Capture the cell that displays the provided text and extract its (X, Y) central coordinate. 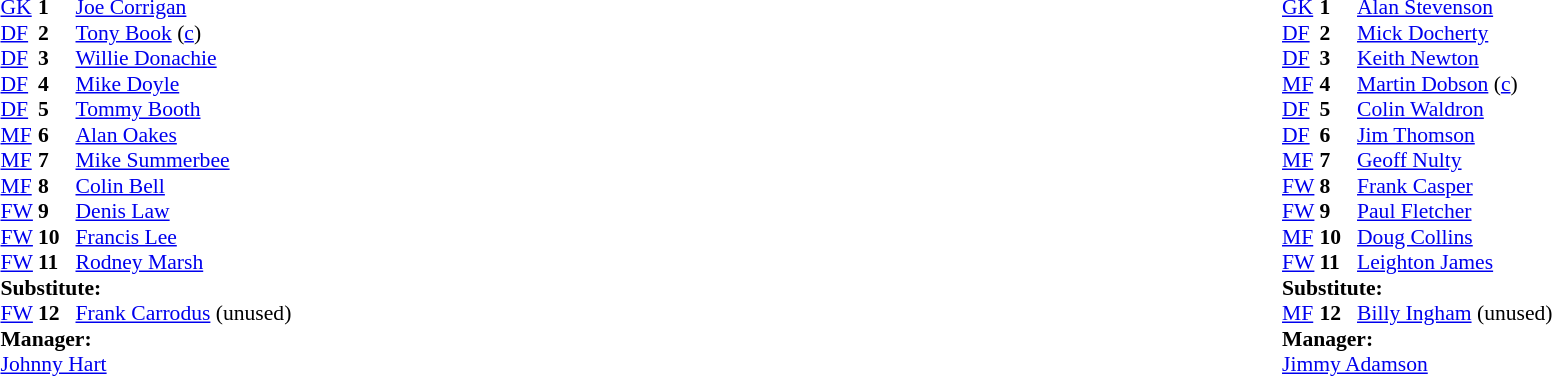
Paul Fletcher (1454, 211)
Frank Casper (1454, 186)
Frank Carrodus (unused) (184, 313)
Mike Summerbee (184, 161)
Rodney Marsh (184, 263)
Jim Thomson (1454, 135)
Colin Waldron (1454, 109)
Alan Oakes (184, 135)
Denis Law (184, 211)
Geoff Nulty (1454, 161)
Tommy Booth (184, 109)
Francis Lee (184, 237)
Colin Bell (184, 186)
Tony Book (c) (184, 33)
Mick Docherty (1454, 33)
Willie Donachie (184, 59)
Leighton James (1454, 263)
Doug Collins (1454, 237)
Keith Newton (1454, 59)
Billy Ingham (unused) (1454, 313)
Mike Doyle (184, 84)
Martin Dobson (c) (1454, 84)
